Find where the given text appears and provide that cell's center as (X, Y) coordinate. 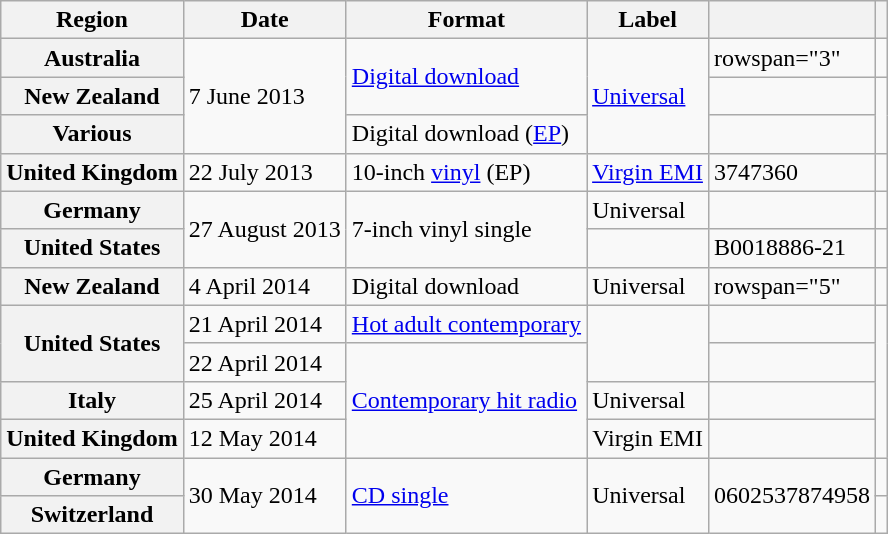
Format (466, 20)
Switzerland (92, 515)
21 April 2014 (264, 324)
3747360 (792, 172)
Region (92, 20)
rowspan="5" (792, 286)
30 May 2014 (264, 496)
Label (648, 20)
CD single (466, 496)
rowspan="3" (792, 58)
10-inch vinyl (EP) (466, 172)
27 August 2013 (264, 229)
Australia (92, 58)
25 April 2014 (264, 400)
7 June 2013 (264, 96)
4 April 2014 (264, 286)
Date (264, 20)
Various (92, 134)
0602537874958 (792, 496)
B0018886-21 (792, 248)
Contemporary hit radio (466, 400)
Digital download (EP) (466, 134)
7-inch vinyl single (466, 229)
Italy (92, 400)
12 May 2014 (264, 438)
22 July 2013 (264, 172)
Hot adult contemporary (466, 324)
22 April 2014 (264, 362)
